Output the [X, Y] coordinate of the center of the cell containing the given text.  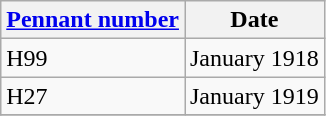
H27 [93, 96]
January 1918 [254, 58]
Pennant number [93, 20]
January 1919 [254, 96]
Date [254, 20]
H99 [93, 58]
